Locate the cell with the specified text and output its [X, Y] center coordinate. 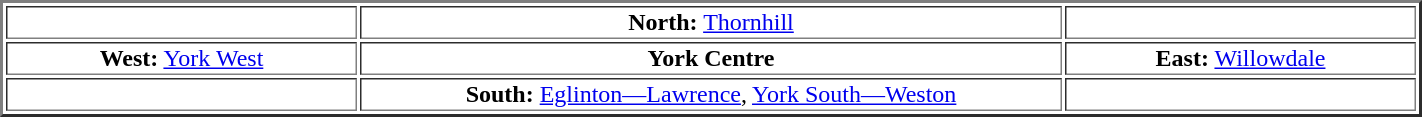
South: Eglinton—Lawrence, York South—Weston [711, 94]
West: York West [182, 58]
York Centre [711, 58]
North: Thornhill [711, 22]
East: Willowdale [1240, 58]
